Provide the (X, Y) coordinate of the cell's center where the given text is located.  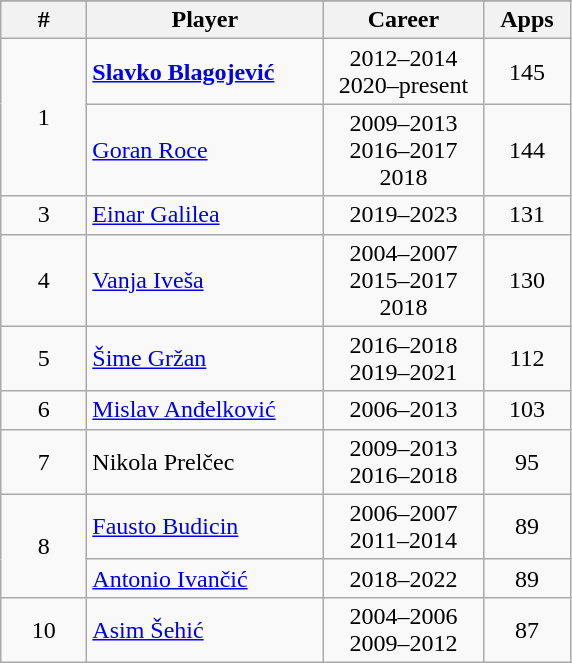
2009–20132016–20172018 (404, 150)
112 (527, 358)
7 (44, 462)
2006–20072011–2014 (404, 526)
145 (527, 72)
Career (404, 20)
Apps (527, 20)
8 (44, 546)
2004–20062009–2012 (404, 630)
103 (527, 410)
2006–2013 (404, 410)
130 (527, 280)
Šime Gržan (205, 358)
4 (44, 280)
Asim Šehić (205, 630)
1 (44, 118)
# (44, 20)
Einar Galilea (205, 215)
144 (527, 150)
Vanja Iveša (205, 280)
Goran Roce (205, 150)
Mislav Anđelković (205, 410)
6 (44, 410)
131 (527, 215)
2019–2023 (404, 215)
Slavko Blagojević (205, 72)
2004–20072015–20172018 (404, 280)
87 (527, 630)
2016–20182019–2021 (404, 358)
5 (44, 358)
Player (205, 20)
Antonio Ivančić (205, 578)
Nikola Prelčec (205, 462)
95 (527, 462)
Fausto Budicin (205, 526)
2012–20142020–present (404, 72)
2018–2022 (404, 578)
10 (44, 630)
2009–20132016–2018 (404, 462)
3 (44, 215)
